Provide the [x, y] coordinate of the cell's center where the given text is located.  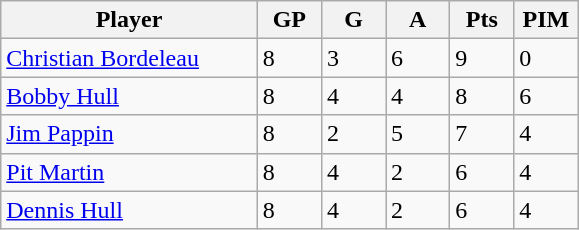
3 [353, 58]
5 [418, 134]
0 [546, 58]
Pit Martin [130, 172]
Dennis Hull [130, 210]
A [418, 20]
Pts [482, 20]
Christian Bordeleau [130, 58]
Player [130, 20]
9 [482, 58]
Bobby Hull [130, 96]
PIM [546, 20]
Jim Pappin [130, 134]
GP [289, 20]
7 [482, 134]
G [353, 20]
